Output the [x, y] coordinate of the center of the cell containing the given text.  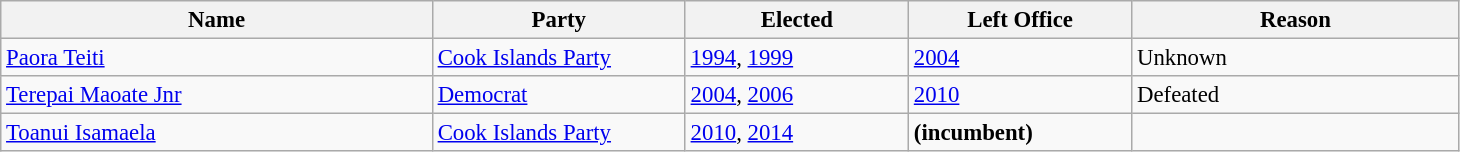
Left Office [1020, 20]
Terepai Maoate Jnr [217, 95]
2004 [1020, 58]
2004, 2006 [796, 95]
(incumbent) [1020, 133]
Toanui Isamaela [217, 133]
Reason [1296, 20]
Paora Teiti [217, 58]
Democrat [558, 95]
Defeated [1296, 95]
2010 [1020, 95]
Elected [796, 20]
Name [217, 20]
1994, 1999 [796, 58]
2010, 2014 [796, 133]
Unknown [1296, 58]
Party [558, 20]
